Identify which cell holds the provided text, then report its [x, y] central coordinate. 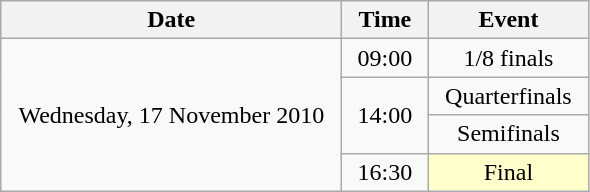
09:00 [385, 58]
Wednesday, 17 November 2010 [172, 115]
Event [508, 20]
14:00 [385, 115]
Semifinals [508, 134]
Final [508, 172]
Quarterfinals [508, 96]
1/8 finals [508, 58]
Date [172, 20]
Time [385, 20]
16:30 [385, 172]
